Return (X, Y) of the center of cell containing provided text 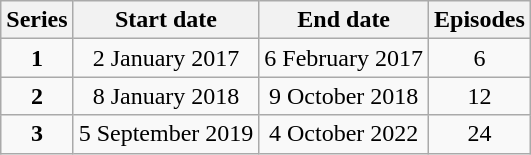
Start date (166, 20)
4 October 2022 (344, 134)
2 (37, 96)
6 (480, 58)
8 January 2018 (166, 96)
6 February 2017 (344, 58)
End date (344, 20)
Series (37, 20)
24 (480, 134)
5 September 2019 (166, 134)
1 (37, 58)
9 October 2018 (344, 96)
3 (37, 134)
Episodes (480, 20)
2 January 2017 (166, 58)
12 (480, 96)
